Extract the [X, Y] coordinate from the center of the cell holding the provided text.  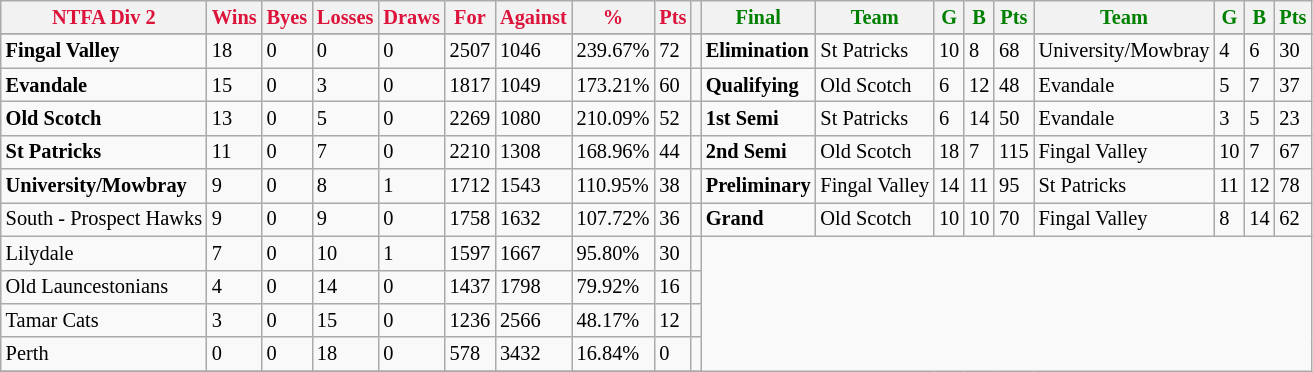
36 [672, 219]
2210 [470, 152]
50 [1014, 118]
2nd Semi [758, 152]
Wins [234, 17]
68 [1014, 51]
48 [1014, 85]
Grand [758, 219]
95.80% [614, 253]
Byes [287, 17]
Final [758, 17]
1817 [470, 85]
NTFA Div 2 [104, 17]
38 [672, 186]
1798 [534, 287]
37 [1292, 85]
1597 [470, 253]
62 [1292, 219]
For [470, 17]
1049 [534, 85]
95 [1014, 186]
1437 [470, 287]
16.84% [614, 354]
1758 [470, 219]
2269 [470, 118]
23 [1292, 118]
South - Prospect Hawks [104, 219]
1308 [534, 152]
Lilydale [104, 253]
1712 [470, 186]
16 [672, 287]
Qualifying [758, 85]
Draws [411, 17]
110.95% [614, 186]
210.09% [614, 118]
52 [672, 118]
60 [672, 85]
578 [470, 354]
67 [1292, 152]
239.67% [614, 51]
173.21% [614, 85]
Elimination [758, 51]
1543 [534, 186]
Against [534, 17]
3432 [534, 354]
2566 [534, 320]
1667 [534, 253]
78 [1292, 186]
Perth [104, 354]
Losses [345, 17]
107.72% [614, 219]
70 [1014, 219]
13 [234, 118]
1046 [534, 51]
1236 [470, 320]
79.92% [614, 287]
168.96% [614, 152]
1632 [534, 219]
48.17% [614, 320]
Tamar Cats [104, 320]
44 [672, 152]
1080 [534, 118]
72 [672, 51]
% [614, 17]
2507 [470, 51]
Old Launcestonians [104, 287]
Preliminary [758, 186]
115 [1014, 152]
1st Semi [758, 118]
